Pinpoint the cell where the given text exists, returning its (X, Y) midpoint coordinate. 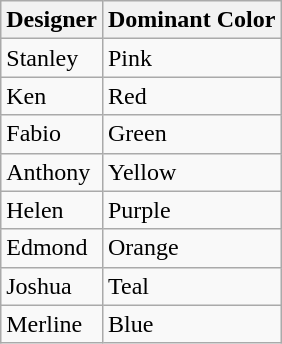
Helen (52, 210)
Green (191, 134)
Ken (52, 96)
Anthony (52, 172)
Teal (191, 286)
Designer (52, 20)
Orange (191, 248)
Blue (191, 324)
Joshua (52, 286)
Pink (191, 58)
Merline (52, 324)
Fabio (52, 134)
Purple (191, 210)
Yellow (191, 172)
Dominant Color (191, 20)
Red (191, 96)
Stanley (52, 58)
Edmond (52, 248)
